Pinpoint the cell where the given text exists, returning its [X, Y] midpoint coordinate. 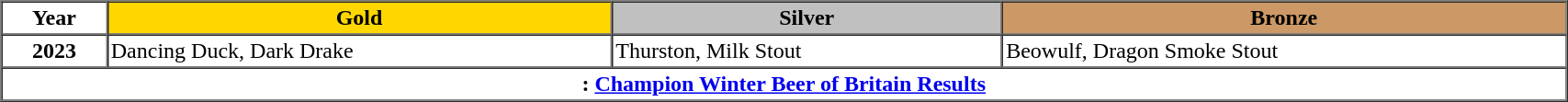
Beowulf, Dragon Smoke Stout [1284, 51]
Thurston, Milk Stout [807, 51]
Dancing Duck, Dark Drake [359, 51]
Gold [359, 18]
Bronze [1284, 18]
: Champion Winter Beer of Britain Results [784, 85]
2023 [55, 51]
Year [55, 18]
Silver [807, 18]
